Find where the given text appears and provide that cell's center as (x, y) coordinate. 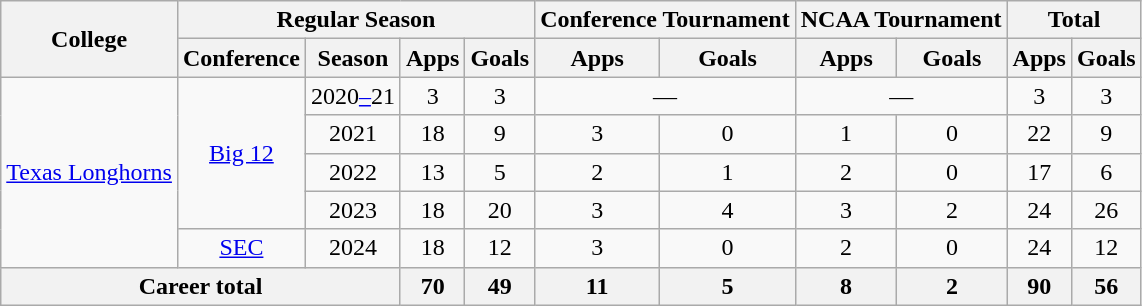
56 (1106, 286)
Texas Longhorns (90, 172)
90 (1039, 286)
22 (1039, 134)
2020–21 (352, 96)
Big 12 (241, 153)
2023 (352, 210)
11 (598, 286)
Regular Season (356, 20)
Total (1074, 20)
13 (432, 172)
8 (846, 286)
Season (352, 58)
Career total (201, 286)
Conference Tournament (666, 20)
49 (500, 286)
6 (1106, 172)
SEC (241, 248)
College (90, 39)
20 (500, 210)
26 (1106, 210)
2021 (352, 134)
70 (432, 286)
2024 (352, 248)
4 (728, 210)
NCAA Tournament (901, 20)
2022 (352, 172)
Conference (241, 58)
17 (1039, 172)
